Locate the cell with the specified text and output its (x, y) center coordinate. 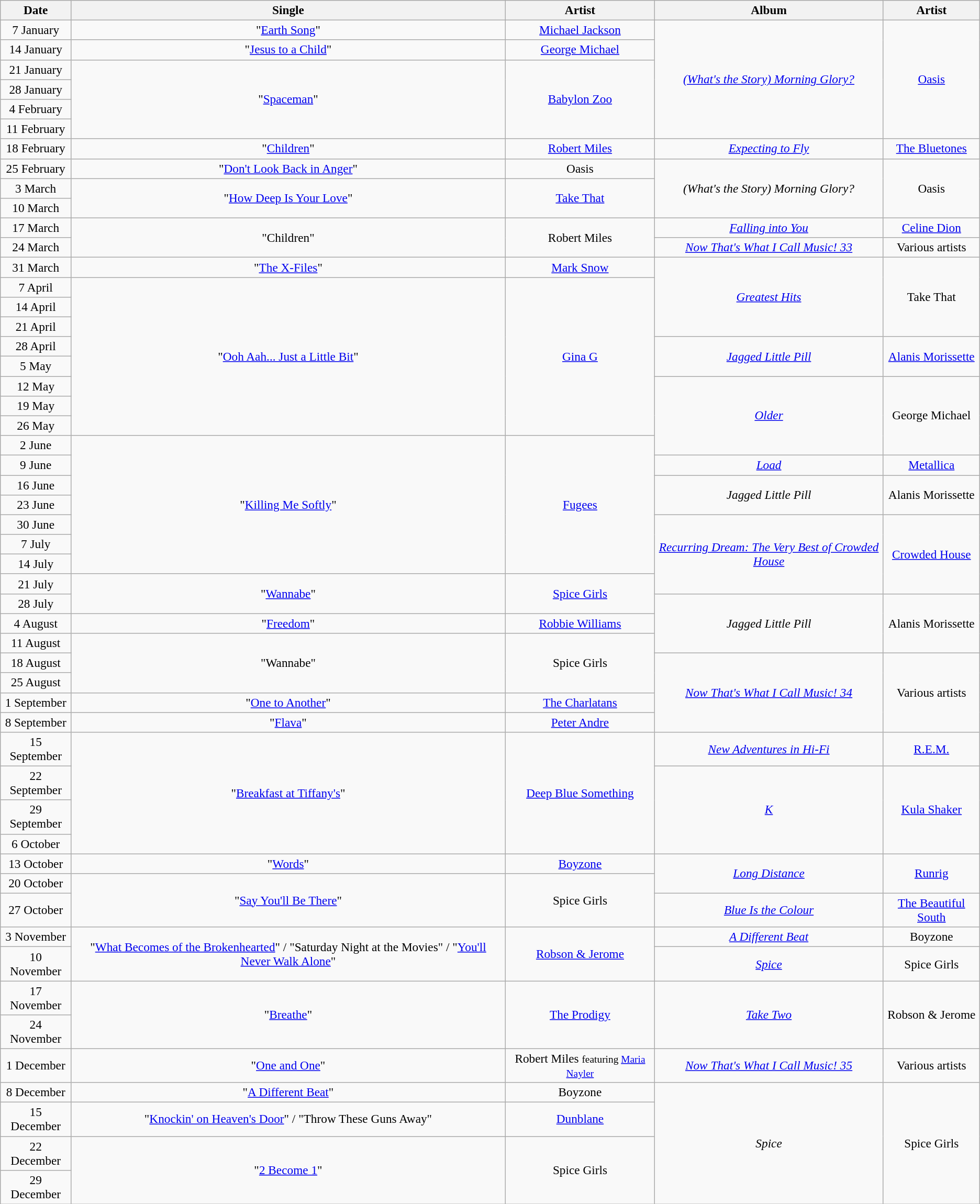
"Breakfast at Tiffany's" (288, 793)
Robbie Williams (580, 623)
1 December (36, 1066)
"Breathe" (288, 1015)
Expecting to Fly (769, 149)
7 July (36, 544)
4 August (36, 623)
"One to Another" (288, 703)
"A Different Beat" (288, 1092)
"What Becomes of the Brokenhearted" / "Saturday Night at the Movies" / "You'll Never Walk Alone" (288, 954)
31 March (36, 267)
The Bluetones (932, 149)
K (769, 809)
7 April (36, 287)
Mark Snow (580, 267)
14 April (36, 307)
Gina G (580, 356)
Long Distance (769, 873)
Crowded House (932, 554)
Fugees (580, 504)
27 October (36, 910)
11 February (36, 129)
12 May (36, 386)
6 October (36, 844)
Falling into You (769, 228)
"Jesus to a Child" (288, 50)
21 April (36, 327)
Dunblane (580, 1119)
15 September (36, 749)
29 September (36, 817)
A Different Beat (769, 937)
3 November (36, 937)
Blue Is the Colour (769, 910)
"Killing Me Softly" (288, 504)
19 May (36, 406)
Metallica (932, 465)
3 March (36, 188)
2 June (36, 445)
The Prodigy (580, 1015)
5 May (36, 366)
17 November (36, 998)
The Charlatans (580, 703)
21 July (36, 584)
17 March (36, 228)
New Adventures in Hi-Fi (769, 749)
28 January (36, 89)
30 June (36, 525)
13 October (36, 863)
29 December (36, 1187)
8 September (36, 722)
23 June (36, 505)
"The X-Files" (288, 267)
Now That's What I Call Music! 33 (769, 248)
R.E.M. (932, 749)
"Don't Look Back in Anger" (288, 169)
Kula Shaker (932, 809)
4 February (36, 109)
Older (769, 416)
7 January (36, 30)
"Knockin' on Heaven's Door" / "Throw These Guns Away" (288, 1119)
22 December (36, 1153)
"Earth Song" (288, 30)
8 December (36, 1092)
22 September (36, 783)
Date (36, 10)
25 February (36, 169)
"Ooh Aah... Just a Little Bit" (288, 356)
Single (288, 10)
"Say You'll Be There" (288, 900)
Album (769, 10)
9 June (36, 465)
Babylon Zoo (580, 99)
Recurring Dream: The Very Best of Crowded House (769, 554)
1 September (36, 703)
14 January (36, 50)
24 March (36, 248)
28 April (36, 347)
10 March (36, 208)
"Words" (288, 863)
Runrig (932, 873)
"How Deep Is Your Love" (288, 198)
Deep Blue Something (580, 793)
Michael Jackson (580, 30)
The Beautiful South (932, 910)
Now That's What I Call Music! 34 (769, 692)
Greatest Hits (769, 296)
26 May (36, 426)
"Flava" (288, 722)
Peter Andre (580, 722)
28 July (36, 604)
"One and One" (288, 1066)
Now That's What I Call Music! 35 (769, 1066)
11 August (36, 643)
15 December (36, 1119)
18 February (36, 149)
25 August (36, 683)
Celine Dion (932, 228)
18 August (36, 663)
"Freedom" (288, 623)
20 October (36, 883)
10 November (36, 963)
21 January (36, 70)
16 June (36, 485)
Take Two (769, 1015)
Robert Miles featuring Maria Nayler (580, 1066)
"Spaceman" (288, 99)
"2 Become 1" (288, 1170)
14 July (36, 564)
24 November (36, 1031)
Load (769, 465)
